From the cell containing the given text, extract its center point as [x, y] coordinate. 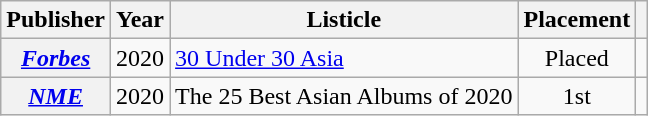
30 Under 30 Asia [344, 58]
NME [56, 96]
Year [140, 20]
The 25 Best Asian Albums of 2020 [344, 96]
Placement [577, 20]
1st [577, 96]
Listicle [344, 20]
Publisher [56, 20]
Forbes [56, 58]
Placed [577, 58]
